Detect which cell encompasses the target text, then output its (x, y) center coordinate. 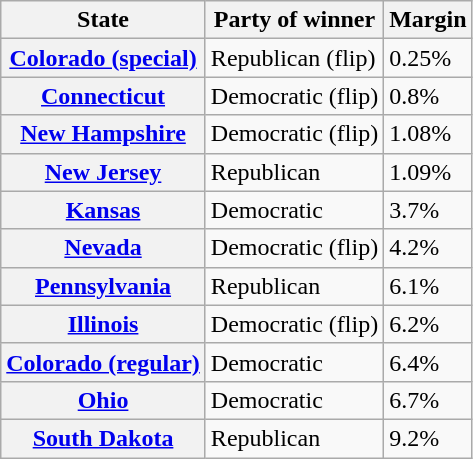
New Hampshire (104, 134)
1.09% (428, 172)
3.7% (428, 210)
0.8% (428, 96)
Ohio (104, 400)
New Jersey (104, 172)
6.1% (428, 286)
Nevada (104, 248)
Party of winner (294, 20)
Republican (flip) (294, 58)
Margin (428, 20)
6.7% (428, 400)
Illinois (104, 324)
6.4% (428, 362)
Connecticut (104, 96)
6.2% (428, 324)
Pennsylvania (104, 286)
Kansas (104, 210)
Colorado (special) (104, 58)
0.25% (428, 58)
9.2% (428, 438)
4.2% (428, 248)
Colorado (regular) (104, 362)
State (104, 20)
South Dakota (104, 438)
1.08% (428, 134)
